Identify which cell holds the provided text, then report its (x, y) central coordinate. 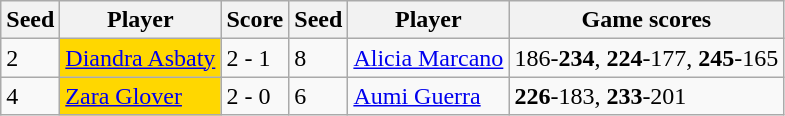
Aumi Guerra (428, 96)
8 (318, 58)
186-234, 224-177, 245-165 (646, 58)
2 - 0 (255, 96)
226-183, 233-201 (646, 96)
2 - 1 (255, 58)
Score (255, 20)
2 (30, 58)
Zara Glover (140, 96)
Game scores (646, 20)
Diandra Asbaty (140, 58)
4 (30, 96)
6 (318, 96)
Alicia Marcano (428, 58)
